From the cell containing the given text, extract its center point as [X, Y] coordinate. 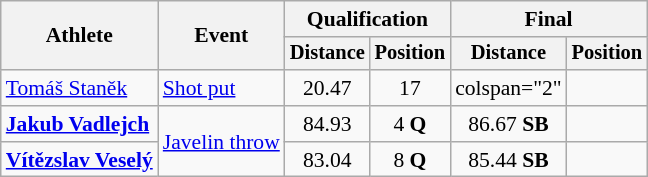
Event [222, 36]
17 [410, 88]
colspan="2" [508, 88]
4 Q [410, 124]
Shot put [222, 88]
Jakub Vadlejch [80, 124]
20.47 [328, 88]
84.93 [328, 124]
Final [548, 19]
Qualification [368, 19]
Javelin throw [222, 142]
86.67 SB [508, 124]
Tomáš Staněk [80, 88]
Athlete [80, 36]
